Determine the (x, y) coordinate at the center of the cell enclosing the given text.  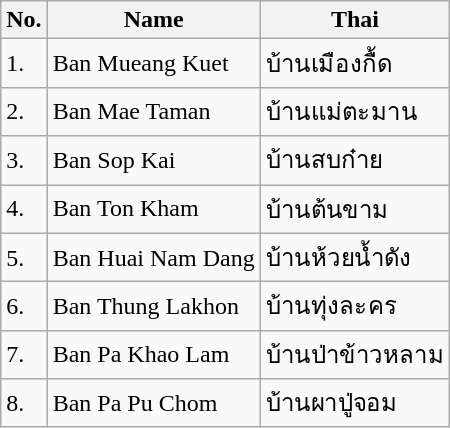
Ban Huai Nam Dang (154, 258)
Ban Ton Kham (154, 208)
Ban Pa Khao Lam (154, 354)
1. (24, 64)
No. (24, 20)
บ้านห้วยน้ำดัง (355, 258)
บ้านเมืองกื้ด (355, 64)
Ban Mae Taman (154, 112)
4. (24, 208)
Thai (355, 20)
บ้านแม่ตะมาน (355, 112)
บ้านทุ่งละคร (355, 306)
Ban Pa Pu Chom (154, 404)
บ้านผาปู่จอม (355, 404)
Ban Mueang Kuet (154, 64)
7. (24, 354)
บ้านสบก๋าย (355, 160)
บ้านป่าข้าวหลาม (355, 354)
3. (24, 160)
6. (24, 306)
บ้านต้นขาม (355, 208)
Ban Thung Lakhon (154, 306)
8. (24, 404)
5. (24, 258)
2. (24, 112)
Ban Sop Kai (154, 160)
Name (154, 20)
